Pinpoint the cell where the given text exists, returning its [x, y] midpoint coordinate. 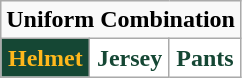
Pants [204, 58]
Helmet [46, 58]
Jersey [130, 58]
Uniform Combination [121, 20]
